Capture the cell that displays the provided text and extract its [x, y] central coordinate. 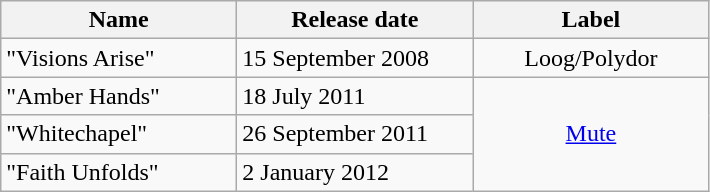
Name [119, 20]
18 July 2011 [355, 96]
26 September 2011 [355, 134]
"Visions Arise" [119, 58]
15 September 2008 [355, 58]
"Whitechapel" [119, 134]
Loog/Polydor [591, 58]
Label [591, 20]
"Amber Hands" [119, 96]
2 January 2012 [355, 172]
Mute [591, 134]
"Faith Unfolds" [119, 172]
Release date [355, 20]
